Capture the cell that displays the provided text and extract its [x, y] central coordinate. 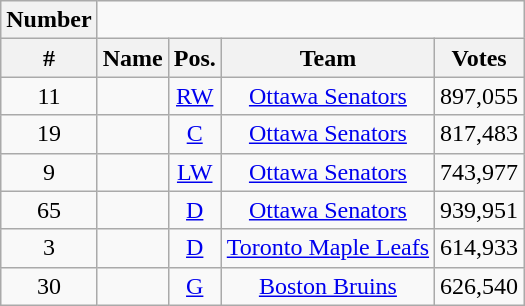
Toronto Maple Leafs [328, 248]
Number [49, 20]
Votes [480, 58]
817,483 [480, 134]
939,951 [480, 210]
Pos. [194, 58]
626,540 [480, 286]
C [194, 134]
Boston Bruins [328, 286]
3 [49, 248]
743,977 [480, 172]
30 [49, 286]
LW [194, 172]
897,055 [480, 96]
65 [49, 210]
Team [328, 58]
Name [132, 58]
19 [49, 134]
614,933 [480, 248]
9 [49, 172]
11 [49, 96]
G [194, 286]
# [49, 58]
RW [194, 96]
